Determine the (X, Y) coordinate at the center of the cell enclosing the given text.  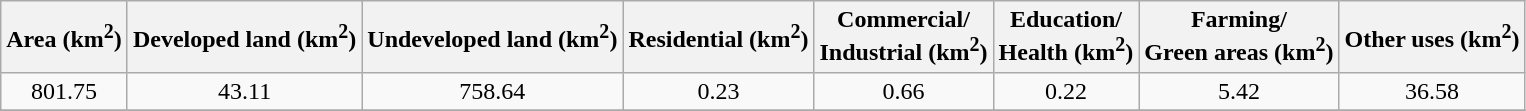
758.64 (492, 91)
0.23 (718, 91)
Developed land (km2) (244, 37)
Education/ Health (km2) (1066, 37)
43.11 (244, 91)
Undeveloped land (km2) (492, 37)
0.66 (904, 91)
Other uses (km2) (1432, 37)
801.75 (64, 91)
5.42 (1239, 91)
36.58 (1432, 91)
Farming/ Green areas (km2) (1239, 37)
Commercial/ Industrial (km2) (904, 37)
Residential (km2) (718, 37)
0.22 (1066, 91)
Area (km2) (64, 37)
